Return the [x, y] coordinate for the center point of the cell that contains the specified text.  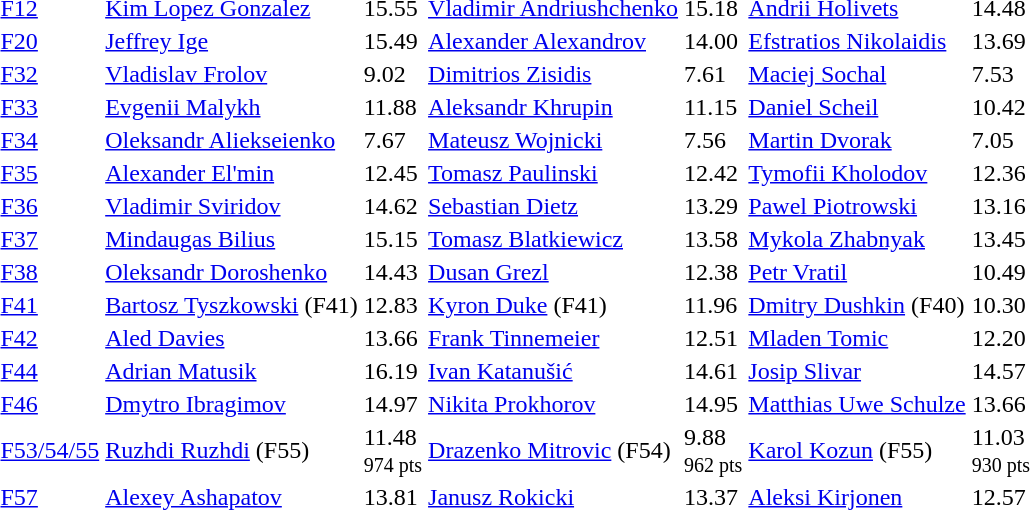
Vladimir Sviridov [232, 206]
11.96 [714, 305]
Karol Kozun (F55) [857, 450]
12.83 [392, 305]
Aleksandr Khrupin [554, 107]
14.62 [392, 206]
Ivan Katanušić [554, 371]
Mykola Zhabnyak [857, 239]
14.00 [714, 41]
11.15 [714, 107]
14.43 [392, 272]
Alexander Alexandrov [554, 41]
15.15 [392, 239]
13.58 [714, 239]
Sebastian Dietz [554, 206]
12.51 [714, 338]
Efstratios Nikolaidis [857, 41]
Dmitry Dushkin (F40) [857, 305]
Oleksandr Aliekseienko [232, 140]
16.19 [392, 371]
Aled Davies [232, 338]
Daniel Scheil [857, 107]
Tomasz Blatkiewicz [554, 239]
11.48974 pts [392, 450]
12.42 [714, 173]
14.97 [392, 404]
15.49 [392, 41]
14.61 [714, 371]
Tymofii Kholodov [857, 173]
Maciej Sochal [857, 74]
12.38 [714, 272]
13.66 [392, 338]
Evgenii Malykh [232, 107]
Dimitrios Zisidis [554, 74]
14.95 [714, 404]
Mindaugas Bilius [232, 239]
Adrian Matusik [232, 371]
Kyron Duke (F41) [554, 305]
Tomasz Paulinski [554, 173]
Jeffrey Ige [232, 41]
Nikita Prokhorov [554, 404]
Dmytro Ibragimov [232, 404]
12.45 [392, 173]
13.29 [714, 206]
Drazenko Mitrovic (F54) [554, 450]
Josip Slivar [857, 371]
Petr Vratil [857, 272]
Bartosz Tyszkowski (F41) [232, 305]
Mladen Tomic [857, 338]
Ruzhdi Ruzhdi (F55) [232, 450]
Alexander El'min [232, 173]
Oleksandr Doroshenko [232, 272]
Martin Dvorak [857, 140]
11.88 [392, 107]
Frank Tinnemeier [554, 338]
7.56 [714, 140]
Mateusz Wojnicki [554, 140]
Vladislav Frolov [232, 74]
9.02 [392, 74]
Pawel Piotrowski [857, 206]
Dusan Grezl [554, 272]
Matthias Uwe Schulze [857, 404]
7.61 [714, 74]
7.67 [392, 140]
9.88962 pts [714, 450]
